Find where the given text appears and provide that cell's center as (x, y) coordinate. 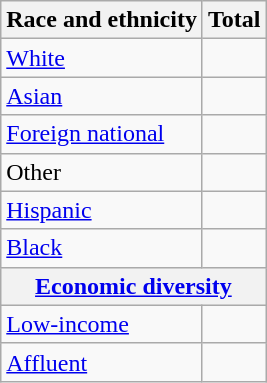
Low-income (102, 324)
Affluent (102, 362)
Foreign national (102, 134)
Hispanic (102, 210)
Other (102, 172)
Race and ethnicity (102, 20)
Total (234, 20)
White (102, 58)
Economic diversity (134, 286)
Black (102, 248)
Asian (102, 96)
